Locate the cell with the specified text and output its [X, Y] center coordinate. 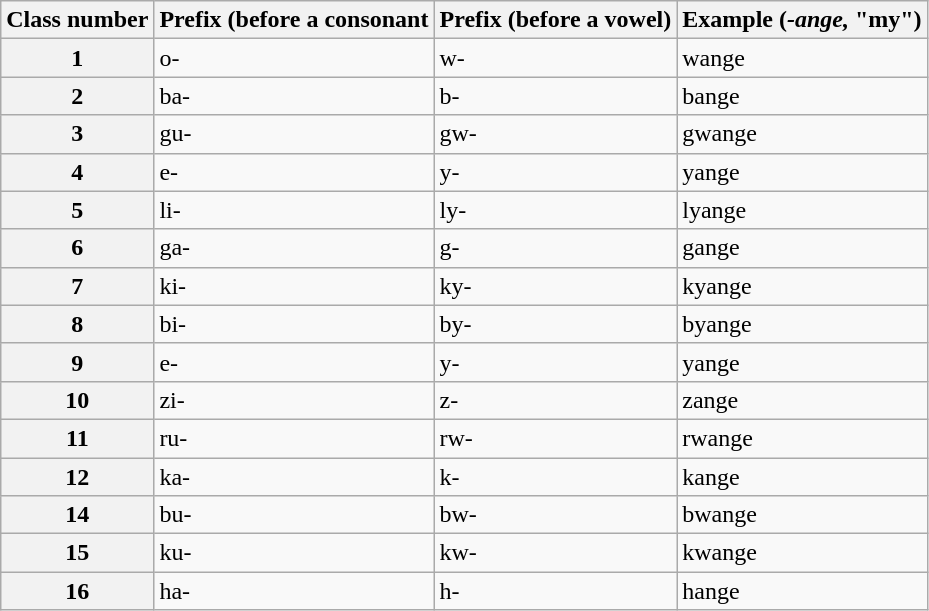
gwange [802, 134]
9 [78, 362]
gw- [556, 134]
bi- [294, 324]
3 [78, 134]
z- [556, 400]
h- [556, 591]
ki- [294, 286]
16 [78, 591]
o- [294, 58]
zi- [294, 400]
5 [78, 210]
ru- [294, 438]
rw- [556, 438]
w- [556, 58]
ga- [294, 248]
10 [78, 400]
ly- [556, 210]
Prefix (before a vowel) [556, 20]
lyange [802, 210]
k- [556, 477]
ba- [294, 96]
15 [78, 553]
1 [78, 58]
g- [556, 248]
Prefix (before a consonant [294, 20]
6 [78, 248]
7 [78, 286]
ka- [294, 477]
wange [802, 58]
14 [78, 515]
gu- [294, 134]
bange [802, 96]
Example (-ange, "my") [802, 20]
kyange [802, 286]
bw- [556, 515]
bu- [294, 515]
ha- [294, 591]
zange [802, 400]
b- [556, 96]
rwange [802, 438]
by- [556, 324]
4 [78, 172]
bwange [802, 515]
kw- [556, 553]
11 [78, 438]
li- [294, 210]
kwange [802, 553]
ku- [294, 553]
2 [78, 96]
Class number [78, 20]
ky- [556, 286]
byange [802, 324]
8 [78, 324]
gange [802, 248]
kange [802, 477]
12 [78, 477]
hange [802, 591]
